From the cell containing the given text, extract its center point as (X, Y) coordinate. 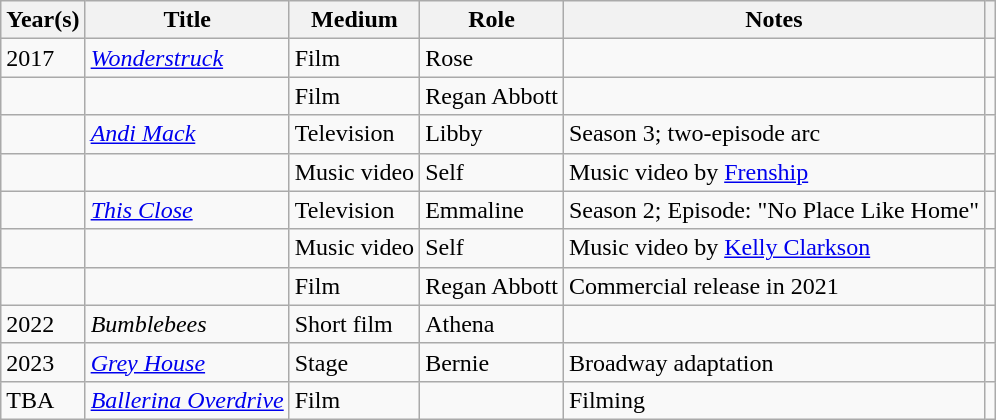
2022 (43, 324)
TBA (43, 400)
This Close (187, 210)
Music video by Frenship (774, 172)
Short film (354, 324)
Role (492, 20)
Andi Mack (187, 134)
Rose (492, 58)
Grey House (187, 362)
Ballerina Overdrive (187, 400)
Emmaline (492, 210)
Libby (492, 134)
Notes (774, 20)
Filming (774, 400)
Season 2; Episode: "No Place Like Home" (774, 210)
Bumblebees (187, 324)
Bernie (492, 362)
Athena (492, 324)
Year(s) (43, 20)
Medium (354, 20)
Season 3; two-episode arc (774, 134)
Commercial release in 2021 (774, 286)
Music video by Kelly Clarkson (774, 248)
2023 (43, 362)
Wonderstruck (187, 58)
Stage (354, 362)
Broadway adaptation (774, 362)
2017 (43, 58)
Title (187, 20)
